Determine the [X, Y] coordinate at the center of the cell enclosing the given text.  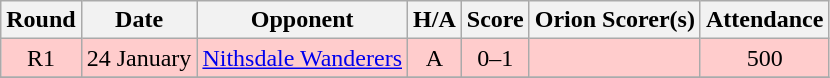
0–1 [495, 58]
Nithsdale Wanderers [302, 58]
Score [495, 20]
Attendance [764, 20]
Date [139, 20]
A [435, 58]
H/A [435, 20]
Orion Scorer(s) [614, 20]
Round [41, 20]
R1 [41, 58]
24 January [139, 58]
Opponent [302, 20]
500 [764, 58]
